Identify which cell holds the provided text, then report its [x, y] central coordinate. 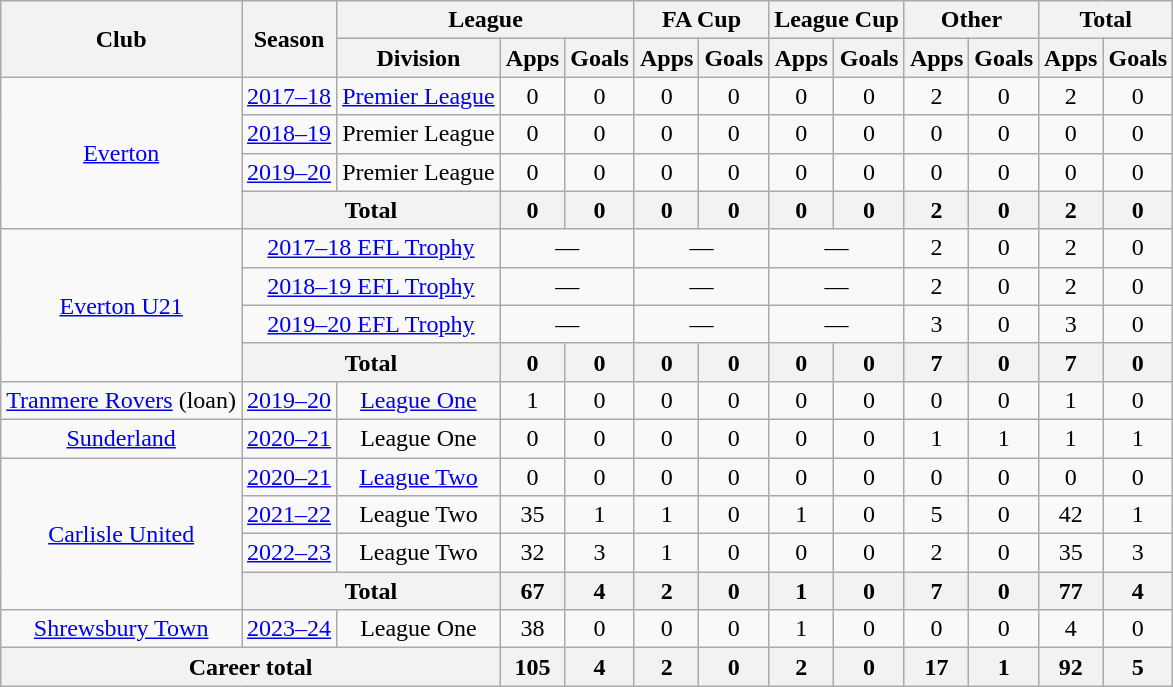
32 [532, 553]
2021–22 [290, 515]
2022–23 [290, 553]
2017–18 [290, 96]
Career total [251, 667]
2018–19 [290, 134]
42 [1071, 515]
2017–18 EFL Trophy [372, 248]
Season [290, 39]
Other [971, 20]
38 [532, 629]
Everton [122, 153]
League Cup [837, 20]
77 [1071, 591]
2023–24 [290, 629]
17 [936, 667]
Sunderland [122, 438]
Tranmere Rovers (loan) [122, 400]
FA Cup [701, 20]
105 [532, 667]
Everton U21 [122, 305]
Division [419, 58]
Carlisle United [122, 534]
Shrewsbury Town [122, 629]
Club [122, 39]
67 [532, 591]
2018–19 EFL Trophy [372, 286]
2019–20 EFL Trophy [372, 324]
League [486, 20]
92 [1071, 667]
